Extract the (x, y) coordinate from the center of the cell holding the provided text.  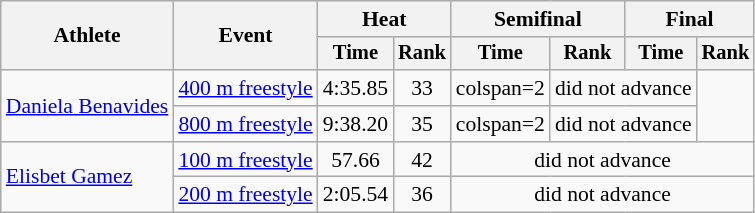
36 (422, 195)
Athlete (88, 36)
200 m freestyle (245, 195)
Daniela Benavides (88, 106)
Event (245, 36)
2:05.54 (356, 195)
800 m freestyle (245, 124)
Heat (384, 19)
33 (422, 88)
9:38.20 (356, 124)
35 (422, 124)
400 m freestyle (245, 88)
100 m freestyle (245, 160)
Elisbet Gamez (88, 178)
4:35.85 (356, 88)
57.66 (356, 160)
42 (422, 160)
Semifinal (538, 19)
Final (690, 19)
